Detect which cell encompasses the target text, then output its [X, Y] center coordinate. 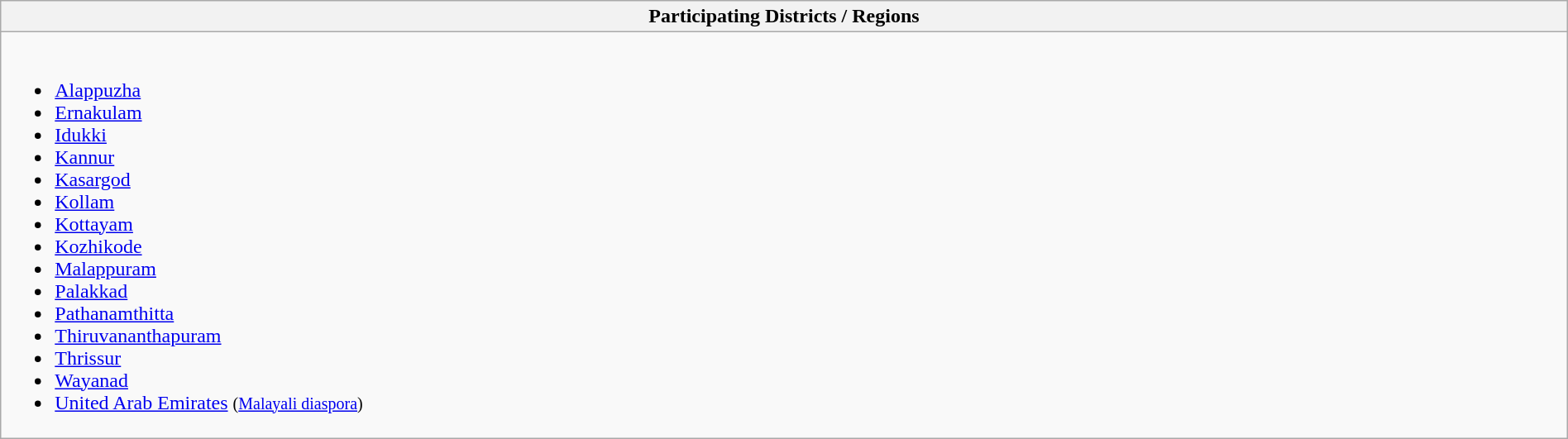
Participating Districts / Regions [784, 17]
